Search for the cell housing the specified text and yield its (X, Y) center coordinate. 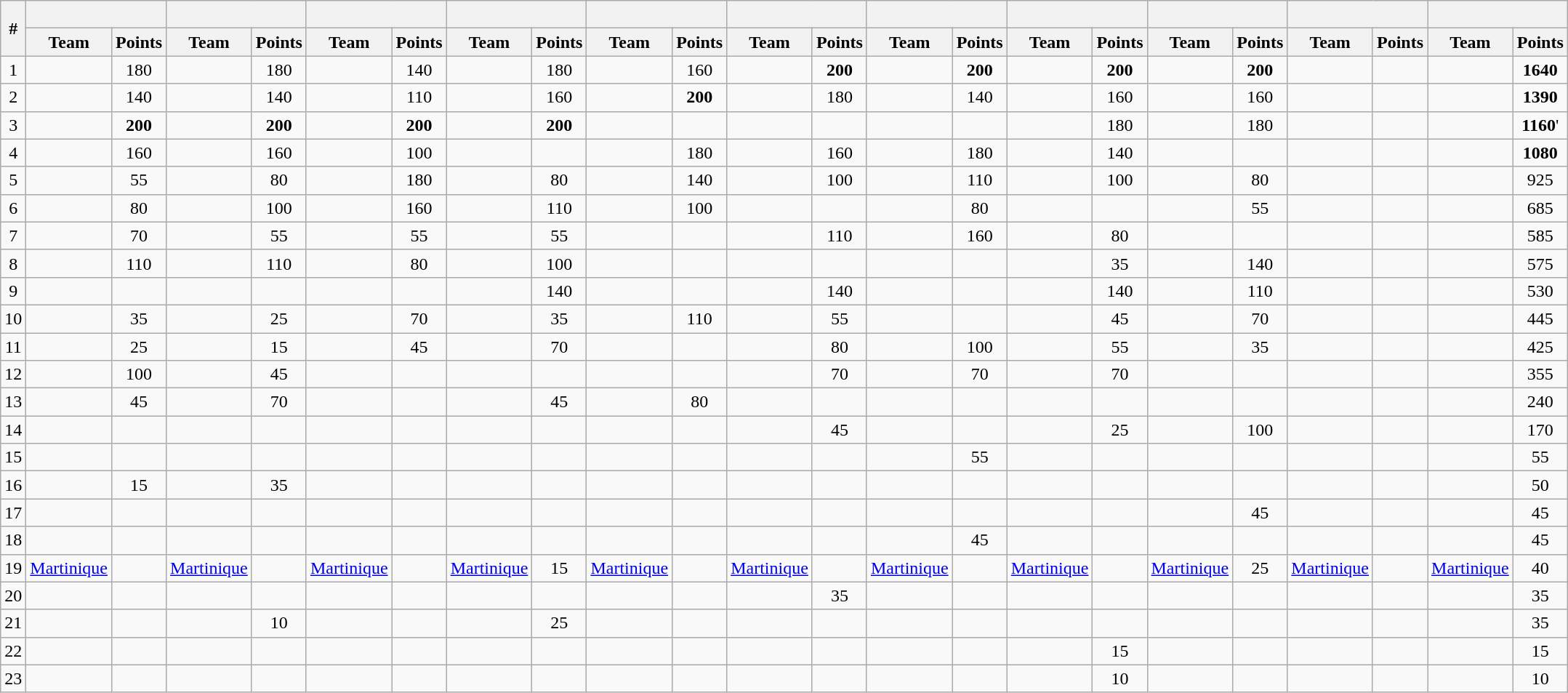
5 (13, 180)
9 (13, 291)
19 (13, 568)
1640 (1540, 70)
17 (13, 513)
530 (1540, 291)
21 (13, 623)
445 (1540, 319)
# (13, 28)
20 (13, 596)
50 (1540, 485)
16 (13, 485)
575 (1540, 263)
1080 (1540, 153)
8 (13, 263)
11 (13, 347)
13 (13, 402)
3 (13, 125)
925 (1540, 180)
2 (13, 97)
170 (1540, 430)
240 (1540, 402)
585 (1540, 236)
12 (13, 374)
14 (13, 430)
425 (1540, 347)
4 (13, 153)
6 (13, 208)
1390 (1540, 97)
40 (1540, 568)
23 (13, 678)
18 (13, 540)
7 (13, 236)
1 (13, 70)
355 (1540, 374)
685 (1540, 208)
22 (13, 651)
1160' (1540, 125)
